Capture the cell that displays the provided text and extract its (x, y) central coordinate. 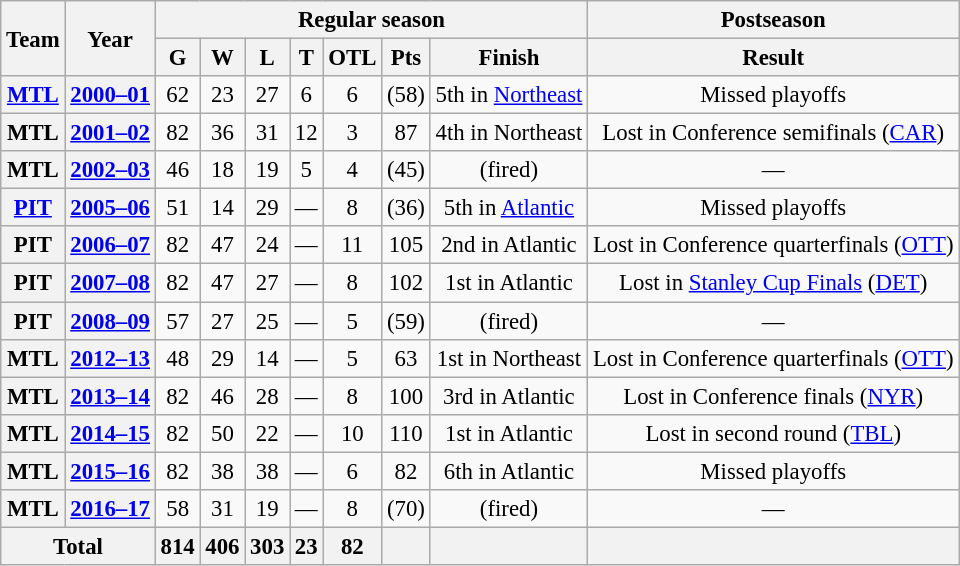
T (306, 58)
62 (178, 95)
3 (352, 133)
Postseason (774, 20)
2008–09 (110, 321)
2013–14 (110, 396)
2nd in Atlantic (508, 245)
28 (268, 396)
5th in Atlantic (508, 208)
814 (178, 546)
Finish (508, 58)
(58) (406, 95)
102 (406, 283)
G (178, 58)
(45) (406, 170)
Lost in second round (TBL) (774, 433)
110 (406, 433)
(59) (406, 321)
4 (352, 170)
12 (306, 133)
2015–16 (110, 471)
Regular season (371, 20)
2005–06 (110, 208)
Total (78, 546)
11 (352, 245)
2012–13 (110, 358)
10 (352, 433)
63 (406, 358)
3rd in Atlantic (508, 396)
22 (268, 433)
(36) (406, 208)
2006–07 (110, 245)
1st in Northeast (508, 358)
4th in Northeast (508, 133)
303 (268, 546)
W (222, 58)
2000–01 (110, 95)
18 (222, 170)
87 (406, 133)
48 (178, 358)
Team (33, 38)
50 (222, 433)
6th in Atlantic (508, 471)
105 (406, 245)
Lost in Stanley Cup Finals (DET) (774, 283)
36 (222, 133)
Pts (406, 58)
2007–08 (110, 283)
25 (268, 321)
OTL (352, 58)
Result (774, 58)
58 (178, 509)
5th in Northeast (508, 95)
(70) (406, 509)
2014–15 (110, 433)
406 (222, 546)
Year (110, 38)
2001–02 (110, 133)
2002–03 (110, 170)
24 (268, 245)
51 (178, 208)
Lost in Conference finals (NYR) (774, 396)
L (268, 58)
Lost in Conference semifinals (CAR) (774, 133)
57 (178, 321)
2016–17 (110, 509)
100 (406, 396)
